Scan for the cell matching the given text and deliver its (X, Y) coordinate at center. 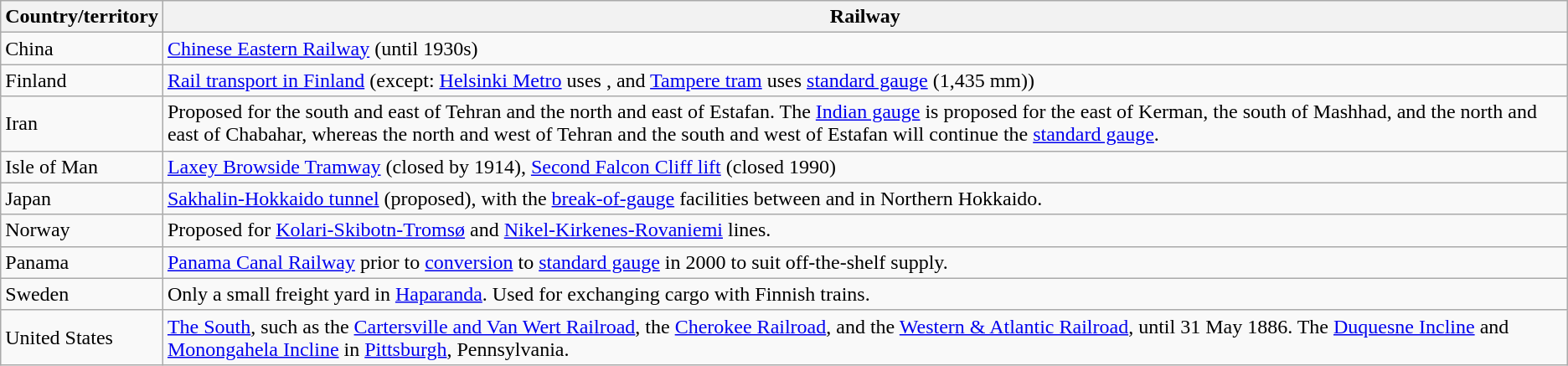
Country/territory (82, 17)
Only a small freight yard in Haparanda. Used for exchanging cargo with Finnish trains. (864, 294)
Finland (82, 80)
Chinese Eastern Railway (until 1930s) (864, 49)
Norway (82, 230)
Railway (864, 17)
Panama Canal Railway prior to conversion to standard gauge in 2000 to suit off-the-shelf supply. (864, 262)
Panama (82, 262)
China (82, 49)
Japan (82, 198)
Sakhalin-Hokkaido tunnel (proposed), with the break-of-gauge facilities between and in Northern Hokkaido. (864, 198)
Iran (82, 124)
Proposed for Kolari-Skibotn-Tromsø and Nikel-Kirkenes-Rovaniemi lines. (864, 230)
United States (82, 337)
Rail transport in Finland (except: Helsinki Metro uses , and Tampere tram uses standard gauge (1,435 mm)) (864, 80)
Isle of Man (82, 167)
Sweden (82, 294)
Laxey Browside Tramway (closed by 1914), Second Falcon Cliff lift (closed 1990) (864, 167)
